Search for the cell housing the specified text and yield its (x, y) center coordinate. 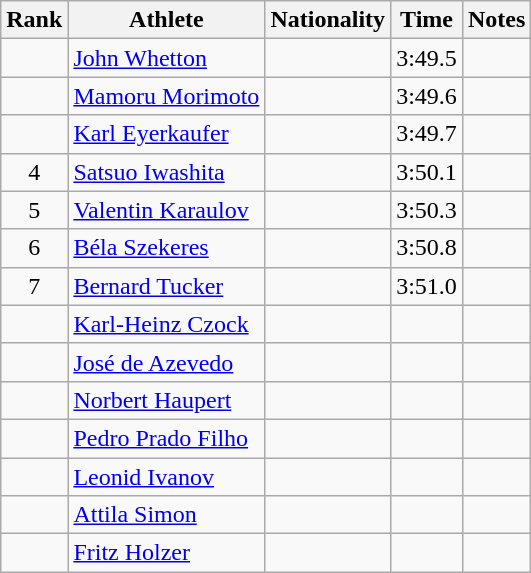
Bernard Tucker (166, 286)
Rank (34, 20)
Karl Eyerkaufer (166, 134)
4 (34, 172)
Athlete (166, 20)
Notes (496, 20)
Satsuo Iwashita (166, 172)
Pedro Prado Filho (166, 438)
3:51.0 (427, 286)
5 (34, 210)
Karl-Heinz Czock (166, 324)
John Whetton (166, 58)
3:49.6 (427, 96)
3:50.1 (427, 172)
Leonid Ivanov (166, 477)
José de Azevedo (166, 362)
3:50.8 (427, 248)
Time (427, 20)
3:49.5 (427, 58)
Norbert Haupert (166, 400)
7 (34, 286)
Fritz Holzer (166, 553)
Attila Simon (166, 515)
6 (34, 248)
3:50.3 (427, 210)
Valentin Karaulov (166, 210)
Nationality (328, 20)
Béla Szekeres (166, 248)
Mamoru Morimoto (166, 96)
3:49.7 (427, 134)
